Scan for the cell matching the given text and deliver its [x, y] coordinate at center. 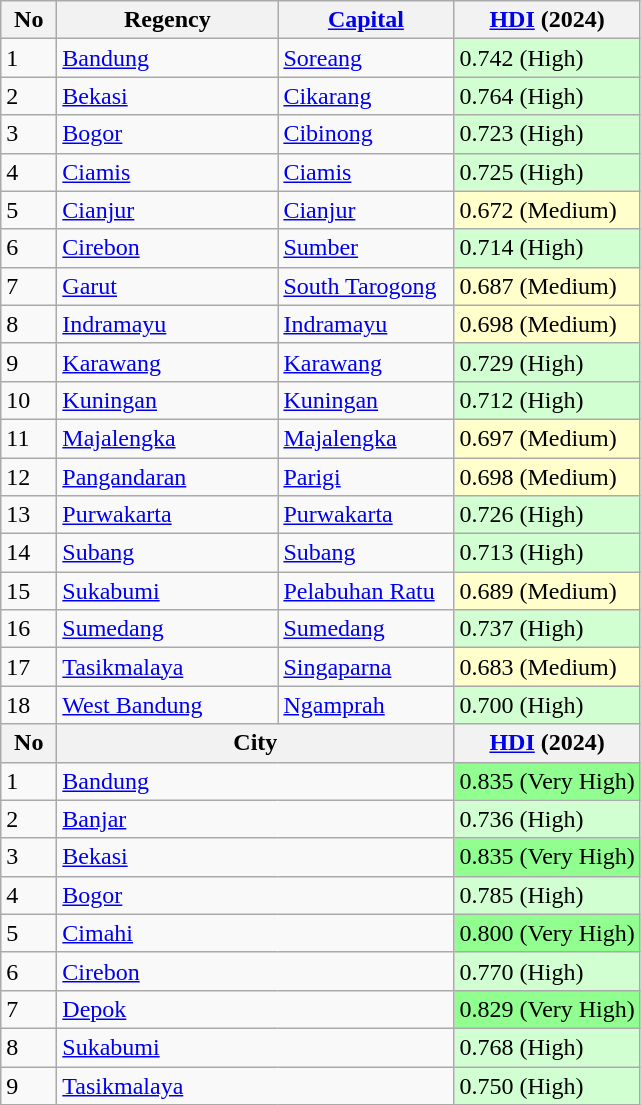
0.726 (High) [547, 515]
0.768 (High) [547, 1047]
0.683 (Medium) [547, 667]
Regency [168, 20]
0.742 (High) [547, 58]
Ngamprah [366, 705]
0.729 (High) [547, 362]
0.736 (High) [547, 819]
17 [29, 667]
16 [29, 629]
0.800 (Very High) [547, 933]
0.785 (High) [547, 895]
0.697 (Medium) [547, 438]
Cimahi [256, 933]
City [256, 743]
Pelabuhan Ratu [366, 591]
14 [29, 553]
Cikarang [366, 96]
Garut [168, 286]
Banjar [256, 819]
0.672 (Medium) [547, 210]
Depok [256, 1009]
0.770 (High) [547, 971]
Capital [366, 20]
South Tarogong [366, 286]
10 [29, 400]
Sumber [366, 248]
12 [29, 477]
Soreang [366, 58]
11 [29, 438]
Singaparna [366, 667]
0.712 (High) [547, 400]
Pangandaran [168, 477]
0.737 (High) [547, 629]
15 [29, 591]
0.689 (Medium) [547, 591]
0.687 (Medium) [547, 286]
13 [29, 515]
West Bandung [168, 705]
Cibinong [366, 134]
0.829 (Very High) [547, 1009]
0.714 (High) [547, 248]
18 [29, 705]
0.725 (High) [547, 172]
0.700 (High) [547, 705]
0.723 (High) [547, 134]
0.713 (High) [547, 553]
0.764 (High) [547, 96]
0.750 (High) [547, 1085]
Parigi [366, 477]
